Return the [X, Y] coordinate for the center point of the cell that contains the specified text.  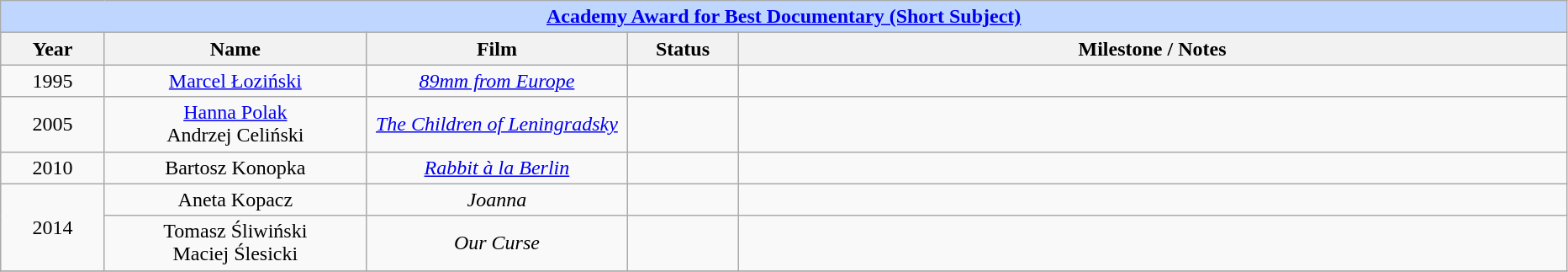
The Children of Leningradsky [496, 125]
Tomasz ŚliwińskiMaciej Ślesicki [235, 243]
Hanna PolakAndrzej Celiński [235, 125]
1995 [53, 81]
Our Curse [496, 243]
Joanna [496, 200]
Name [235, 49]
Rabbit à la Berlin [496, 168]
Year [53, 49]
Academy Award for Best Documentary (Short Subject) [784, 17]
2010 [53, 168]
Bartosz Konopka [235, 168]
2014 [53, 227]
Marcel Łoziński [235, 81]
2005 [53, 125]
Milestone / Notes [1153, 49]
Aneta Kopacz [235, 200]
89mm from Europe [496, 81]
Film [496, 49]
Status [683, 49]
